Provide the [x, y] coordinate of the cell's center where the given text is located.  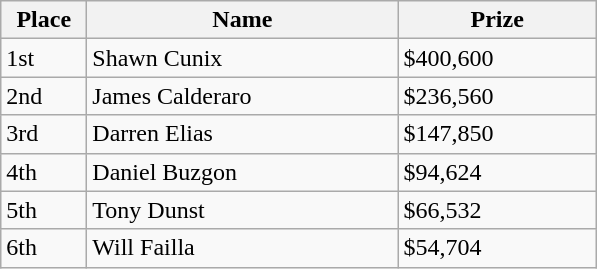
Place [44, 20]
$66,532 [498, 210]
Prize [498, 20]
Tony Dunst [242, 210]
$147,850 [498, 134]
Will Failla [242, 248]
$400,600 [498, 58]
Name [242, 20]
4th [44, 172]
James Calderaro [242, 96]
5th [44, 210]
6th [44, 248]
Darren Elias [242, 134]
2nd [44, 96]
3rd [44, 134]
Daniel Buzgon [242, 172]
1st [44, 58]
$236,560 [498, 96]
$94,624 [498, 172]
$54,704 [498, 248]
Shawn Cunix [242, 58]
